Output the [X, Y] coordinate of the center of the cell containing the given text.  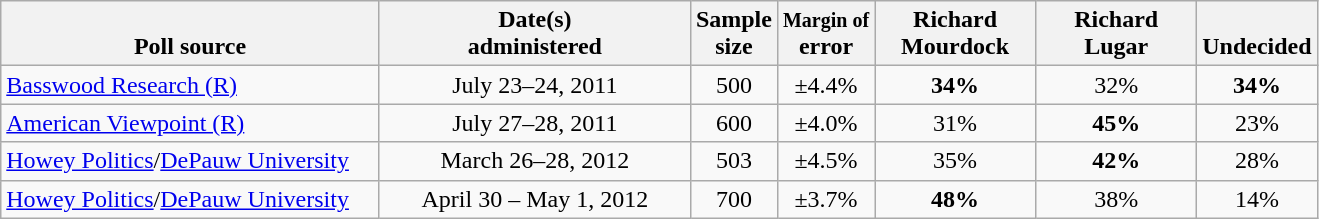
503 [734, 161]
March 26–28, 2012 [534, 161]
Poll source [190, 34]
38% [1116, 199]
April 30 – May 1, 2012 [534, 199]
32% [1116, 85]
RichardMourdock [956, 34]
Date(s)administered [534, 34]
RichardLugar [1116, 34]
700 [734, 199]
500 [734, 85]
35% [956, 161]
42% [1116, 161]
±4.5% [826, 161]
28% [1257, 161]
±4.0% [826, 123]
600 [734, 123]
23% [1257, 123]
Undecided [1257, 34]
31% [956, 123]
American Viewpoint (R) [190, 123]
±3.7% [826, 199]
July 23–24, 2011 [534, 85]
45% [1116, 123]
±4.4% [826, 85]
48% [956, 199]
14% [1257, 199]
July 27–28, 2011 [534, 123]
Samplesize [734, 34]
Basswood Research (R) [190, 85]
Margin oferror [826, 34]
